From the cell containing the given text, extract its center point as [X, Y] coordinate. 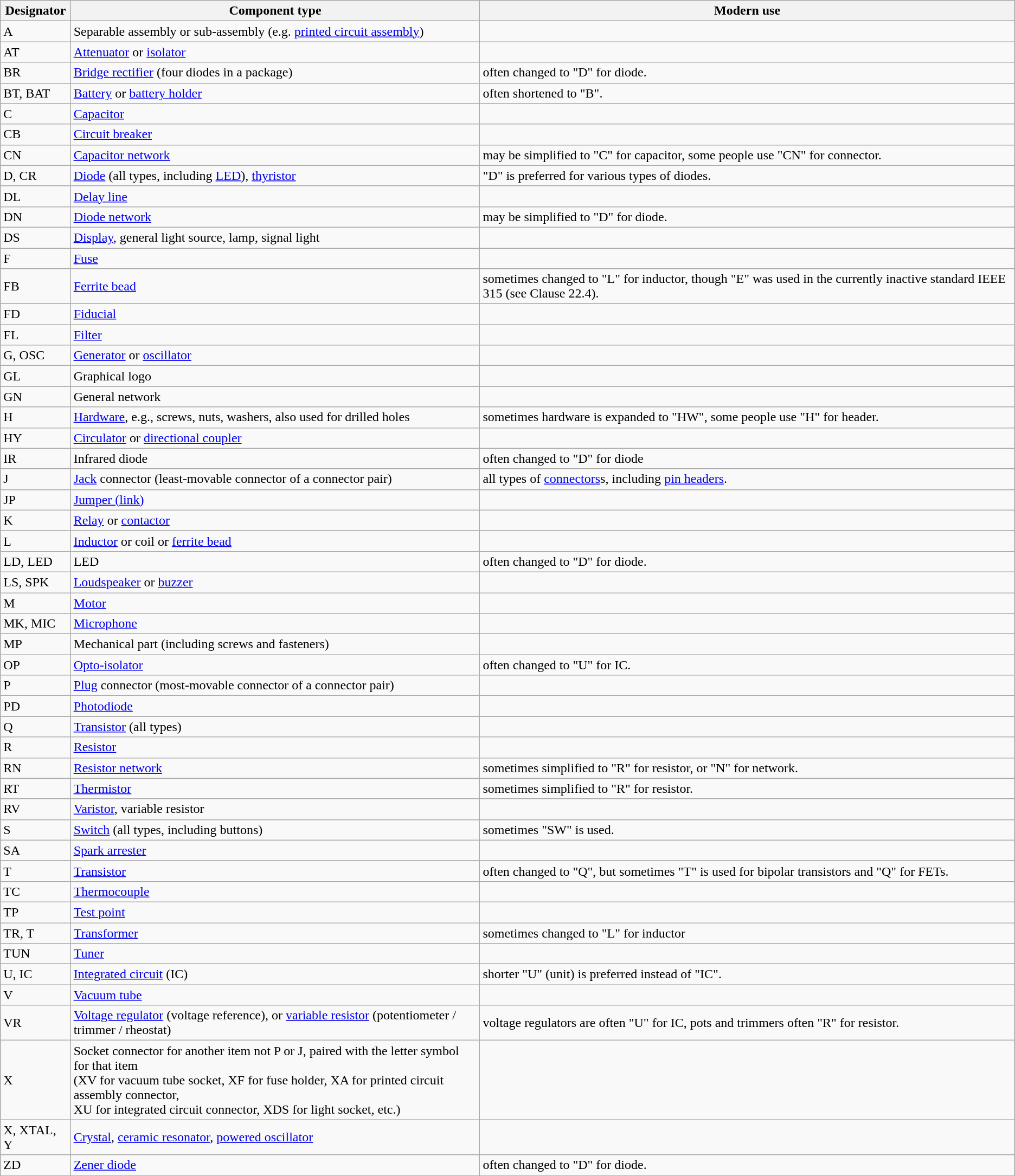
Varistor, variable resistor [275, 809]
A [36, 31]
FD [36, 314]
voltage regulators are often "U" for IC, pots and trimmers often "R" for resistor. [747, 1023]
Ferrite bead [275, 286]
Photodiode [275, 706]
VR [36, 1023]
Infrared diode [275, 458]
ZD [36, 1165]
Vacuum tube [275, 995]
D, CR [36, 176]
Diode (all types, including LED), thyristor [275, 176]
AT [36, 52]
X, XTAL, Y [36, 1137]
R [36, 747]
Hardware, e.g., screws, nuts, washers, also used for drilled holes [275, 417]
V [36, 995]
sometimes "SW" is used. [747, 830]
L [36, 541]
may be simplified to "C" for capacitor, some people use "CN" for connector. [747, 155]
TP [36, 912]
Fiducial [275, 314]
Battery or battery holder [275, 93]
LD, LED [36, 561]
F [36, 259]
Thermocouple [275, 891]
sometimes simplified to "R" for resistor, or "N" for network. [747, 768]
sometimes hardware is expanded to "HW", some people use "H" for header. [747, 417]
TC [36, 891]
Zener diode [275, 1165]
Component type [275, 11]
Opto-isolator [275, 665]
Thermistor [275, 789]
Transformer [275, 933]
MP [36, 644]
shorter "U" (unit) is preferred instead of "IC". [747, 974]
Delay line [275, 196]
DS [36, 237]
Plug connector (most-movable connector of a connector pair) [275, 686]
S [36, 830]
U, IC [36, 974]
Resistor [275, 747]
M [36, 603]
Spark arrester [275, 850]
GN [36, 397]
often changed to "Q", but sometimes "T" is used for bipolar transistors and "Q" for FETs. [747, 871]
Mechanical part (including screws and fasteners) [275, 644]
C [36, 114]
Relay or contactor [275, 520]
Graphical logo [275, 376]
RN [36, 768]
Capacitor [275, 114]
Loudspeaker or buzzer [275, 582]
Microphone [275, 624]
CB [36, 134]
LS, SPK [36, 582]
Attenuator or isolator [275, 52]
CN [36, 155]
"D" is preferred for various types of diodes. [747, 176]
Test point [275, 912]
DL [36, 196]
P [36, 686]
JP [36, 500]
Separable assembly or sub-assembly (e.g. printed circuit assembly) [275, 31]
PD [36, 706]
Designator [36, 11]
DN [36, 217]
G, OSC [36, 356]
Tuner [275, 954]
Voltage regulator (voltage reference), or variable resistor (potentiometer / trimmer / rheostat) [275, 1023]
often shortened to "B". [747, 93]
FL [36, 335]
often changed to "U" for IC. [747, 665]
RV [36, 809]
sometimes simplified to "R" for resistor. [747, 789]
Diode network [275, 217]
RT [36, 789]
often changed to "D" for diode [747, 458]
Integrated circuit (IC) [275, 974]
all types of connectorss, including pin headers. [747, 479]
Q [36, 727]
FB [36, 286]
Jack connector (least-movable connector of a connector pair) [275, 479]
Display, general light source, lamp, signal light [275, 237]
J [36, 479]
MK, MIC [36, 624]
X [36, 1080]
HY [36, 438]
Transistor [275, 871]
OP [36, 665]
Inductor or coil or ferrite bead [275, 541]
LED [275, 561]
may be simplified to "D" for diode. [747, 217]
K [36, 520]
Resistor network [275, 768]
Capacitor network [275, 155]
Circulator or directional coupler [275, 438]
IR [36, 458]
Crystal, ceramic resonator, powered oscillator [275, 1137]
H [36, 417]
Circuit breaker [275, 134]
BR [36, 73]
T [36, 871]
Generator or oscillator [275, 356]
SA [36, 850]
TUN [36, 954]
GL [36, 376]
Motor [275, 603]
sometimes changed to "L" for inductor [747, 933]
Bridge rectifier (four diodes in a package) [275, 73]
TR, T [36, 933]
Filter [275, 335]
BT, BAT [36, 93]
sometimes changed to "L" for inductor, though "E" was used in the currently inactive standard IEEE 315 (see Clause 22.4). [747, 286]
Fuse [275, 259]
General network [275, 397]
Jumper (link) [275, 500]
Transistor (all types) [275, 727]
Switch (all types, including buttons) [275, 830]
Modern use [747, 11]
